Find where the given text appears and provide that cell's center as (x, y) coordinate. 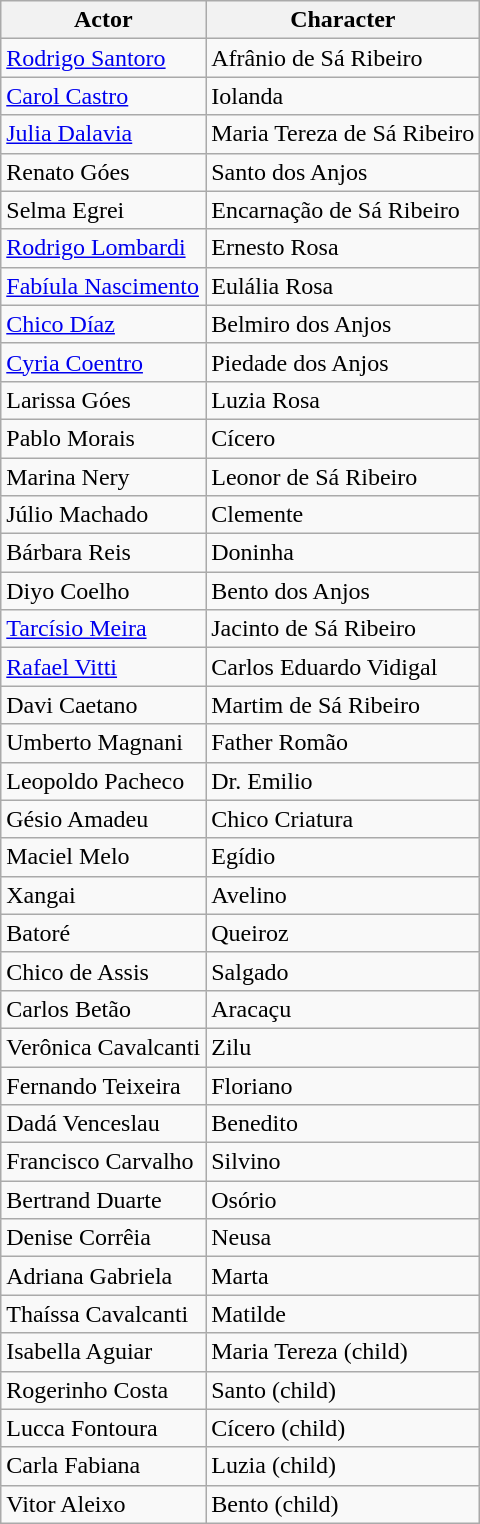
Maria Tereza (child) (343, 1352)
Marina Nery (104, 477)
Vitor Aleixo (104, 1504)
Isabella Aguiar (104, 1352)
Ernesto Rosa (343, 248)
Bertrand Duarte (104, 1200)
Clemente (343, 515)
Neusa (343, 1238)
Chico de Assis (104, 971)
Silvino (343, 1162)
Pablo Morais (104, 438)
Salgado (343, 971)
Verônica Cavalcanti (104, 1047)
Dr. Emilio (343, 781)
Renato Góes (104, 172)
Batoré (104, 933)
Rodrigo Lombardi (104, 248)
Thaíssa Cavalcanti (104, 1314)
Aracaçu (343, 1009)
Carla Fabiana (104, 1466)
Eulália Rosa (343, 286)
Julia Dalavia (104, 134)
Leopoldo Pacheco (104, 781)
Bento dos Anjos (343, 591)
Chico Díaz (104, 324)
Carol Castro (104, 96)
Xangai (104, 895)
Egídio (343, 857)
Martim de Sá Ribeiro (343, 705)
Luzia Rosa (343, 400)
Osório (343, 1200)
Marta (343, 1276)
Lucca Fontoura (104, 1428)
Doninha (343, 553)
Umberto Magnani (104, 743)
Fernando Teixeira (104, 1085)
Piedade dos Anjos (343, 362)
Iolanda (343, 96)
Jacinto de Sá Ribeiro (343, 629)
Maciel Melo (104, 857)
Júlio Machado (104, 515)
Actor (104, 20)
Father Romão (343, 743)
Encarnação de Sá Ribeiro (343, 210)
Diyo Coelho (104, 591)
Denise Corrêia (104, 1238)
Rodrigo Santoro (104, 58)
Benedito (343, 1124)
Matilde (343, 1314)
Santo dos Anjos (343, 172)
Character (343, 20)
Adriana Gabriela (104, 1276)
Cícero (child) (343, 1428)
Floriano (343, 1085)
Larissa Góes (104, 400)
Luzia (child) (343, 1466)
Maria Tereza de Sá Ribeiro (343, 134)
Davi Caetano (104, 705)
Bento (child) (343, 1504)
Queiroz (343, 933)
Tarcísio Meira (104, 629)
Cyria Coentro (104, 362)
Selma Egrei (104, 210)
Chico Criatura (343, 819)
Bárbara Reis (104, 553)
Avelino (343, 895)
Carlos Eduardo Vidigal (343, 667)
Gésio Amadeu (104, 819)
Leonor de Sá Ribeiro (343, 477)
Dadá Venceslau (104, 1124)
Zilu (343, 1047)
Carlos Betão (104, 1009)
Afrânio de Sá Ribeiro (343, 58)
Santo (child) (343, 1390)
Francisco Carvalho (104, 1162)
Belmiro dos Anjos (343, 324)
Fabíula Nascimento (104, 286)
Rogerinho Costa (104, 1390)
Rafael Vitti (104, 667)
Cícero (343, 438)
